Identify which cell holds the provided text, then report its [X, Y] central coordinate. 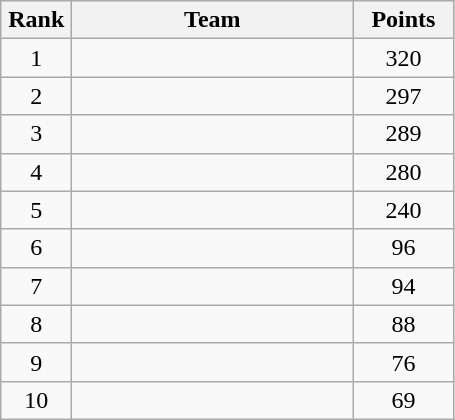
297 [404, 96]
Team [212, 20]
7 [36, 286]
69 [404, 400]
240 [404, 210]
94 [404, 286]
1 [36, 58]
Rank [36, 20]
289 [404, 134]
5 [36, 210]
10 [36, 400]
6 [36, 248]
3 [36, 134]
4 [36, 172]
280 [404, 172]
Points [404, 20]
8 [36, 324]
320 [404, 58]
76 [404, 362]
2 [36, 96]
88 [404, 324]
96 [404, 248]
9 [36, 362]
